Provide the (X, Y) coordinate of the cell's center where the given text is located.  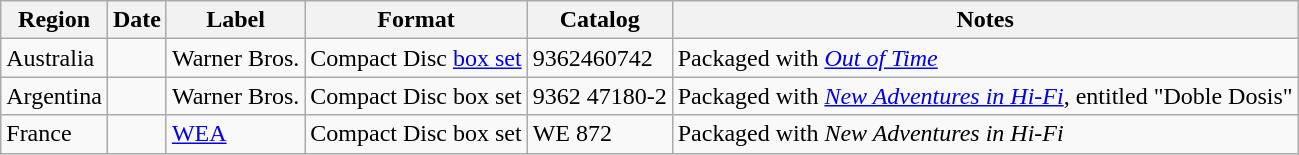
Region (54, 20)
WEA (235, 134)
Argentina (54, 96)
9362 47180-2 (600, 96)
Label (235, 20)
Catalog (600, 20)
Packaged with New Adventures in Hi-Fi (985, 134)
Australia (54, 58)
Notes (985, 20)
Format (416, 20)
Date (136, 20)
France (54, 134)
Packaged with New Adventures in Hi-Fi, entitled "Doble Dosis" (985, 96)
Packaged with Out of Time (985, 58)
WE 872 (600, 134)
9362460742 (600, 58)
